Return the (x, y) coordinate for the center point of the cell that contains the specified text.  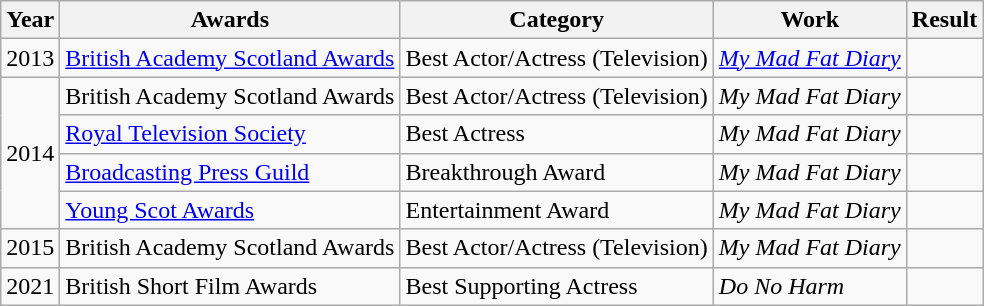
British Short Film Awards (230, 286)
Royal Television Society (230, 134)
2021 (30, 286)
Work (810, 20)
Result (944, 20)
Category (556, 20)
2015 (30, 248)
2014 (30, 153)
Entertainment Award (556, 210)
Breakthrough Award (556, 172)
Do No Harm (810, 286)
Year (30, 20)
Best Actress (556, 134)
Best Supporting Actress (556, 286)
Young Scot Awards (230, 210)
2013 (30, 58)
Broadcasting Press Guild (230, 172)
Awards (230, 20)
